Return [x, y] of the center of cell containing provided text 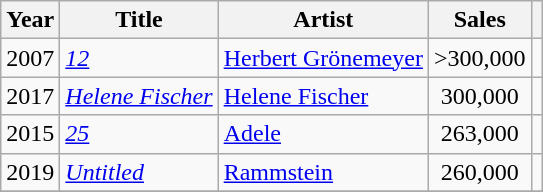
Sales [480, 20]
263,000 [480, 134]
Rammstein [323, 172]
12 [139, 58]
Title [139, 20]
2017 [30, 96]
260,000 [480, 172]
2007 [30, 58]
Artist [323, 20]
2015 [30, 134]
Untitled [139, 172]
Adele [323, 134]
2019 [30, 172]
Year [30, 20]
>300,000 [480, 58]
25 [139, 134]
300,000 [480, 96]
Herbert Grönemeyer [323, 58]
